For the text-containing cell, return its midpoint in (X, Y) coordinate format. 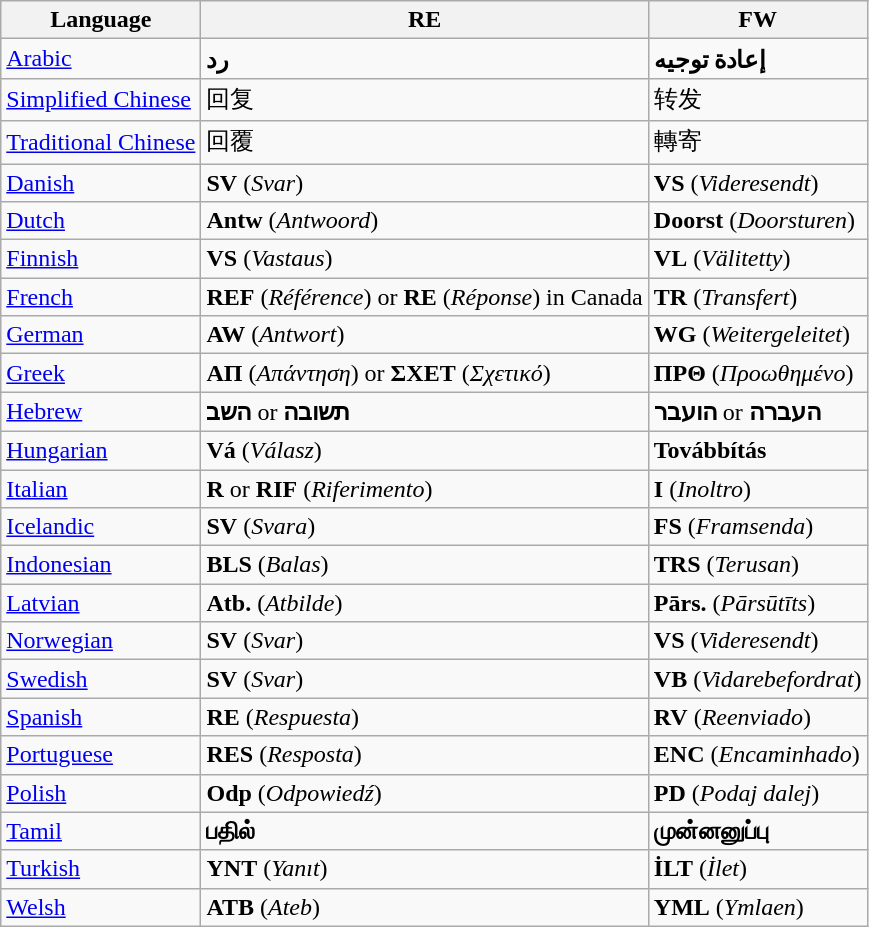
Dutch (101, 221)
Danish (101, 183)
Indonesian (101, 565)
Tamil (101, 831)
R or RIF (Riferimento) (424, 489)
VL (Välitetty) (758, 259)
Odp (Odpowiedź) (424, 793)
Doorst (Doorsturen) (758, 221)
RES (Resposta) (424, 755)
RE (424, 20)
TRS (Terusan) (758, 565)
BLS (Balas) (424, 565)
REF (Référence) or RE (Réponse) in Canada (424, 297)
回复 (424, 100)
SV (Svara) (424, 527)
הועבר or העברה (758, 412)
FW (758, 20)
إعادة توجيه (758, 59)
ENC (Encaminhado) (758, 755)
Welsh (101, 907)
Továbbítás (758, 450)
Atb. (Atbilde) (424, 603)
Turkish (101, 869)
Pārs. (Pārsūtīts) (758, 603)
முன்னனுப்பு (758, 831)
Hebrew (101, 412)
转发 (758, 100)
FS (Framsenda) (758, 527)
Antw (Antwoord) (424, 221)
YML (Ymlaen) (758, 907)
பதில் (424, 831)
Spanish (101, 717)
Latvian (101, 603)
VB (Vidarebefordrat) (758, 679)
I (Inoltro) (758, 489)
Finnish (101, 259)
Language (101, 20)
ATB (Ateb) (424, 907)
WG (Weitergeleitet) (758, 335)
Polish (101, 793)
השב or תשובה (424, 412)
YNT (Yanıt) (424, 869)
ΑΠ (Απάντηση) or ΣΧΕΤ (Σχετικό) (424, 373)
Swedish (101, 679)
Traditional Chinese (101, 142)
轉寄 (758, 142)
RV (Reenviado) (758, 717)
Italian (101, 489)
Hungarian (101, 450)
Norwegian (101, 641)
TR (Transfert) (758, 297)
VS (Vastaus) (424, 259)
رد (424, 59)
Greek (101, 373)
Vá (Válasz) (424, 450)
Icelandic (101, 527)
回覆 (424, 142)
French (101, 297)
German (101, 335)
RE (Respuesta) (424, 717)
PD (Podaj dalej) (758, 793)
Simplified Chinese (101, 100)
ΠΡΘ (Προωθημένο) (758, 373)
AW (Antwort) (424, 335)
İLT (İlet) (758, 869)
Arabic (101, 59)
Portuguese (101, 755)
